Provide the (x, y) coordinate of the cell's center where the given text is located.  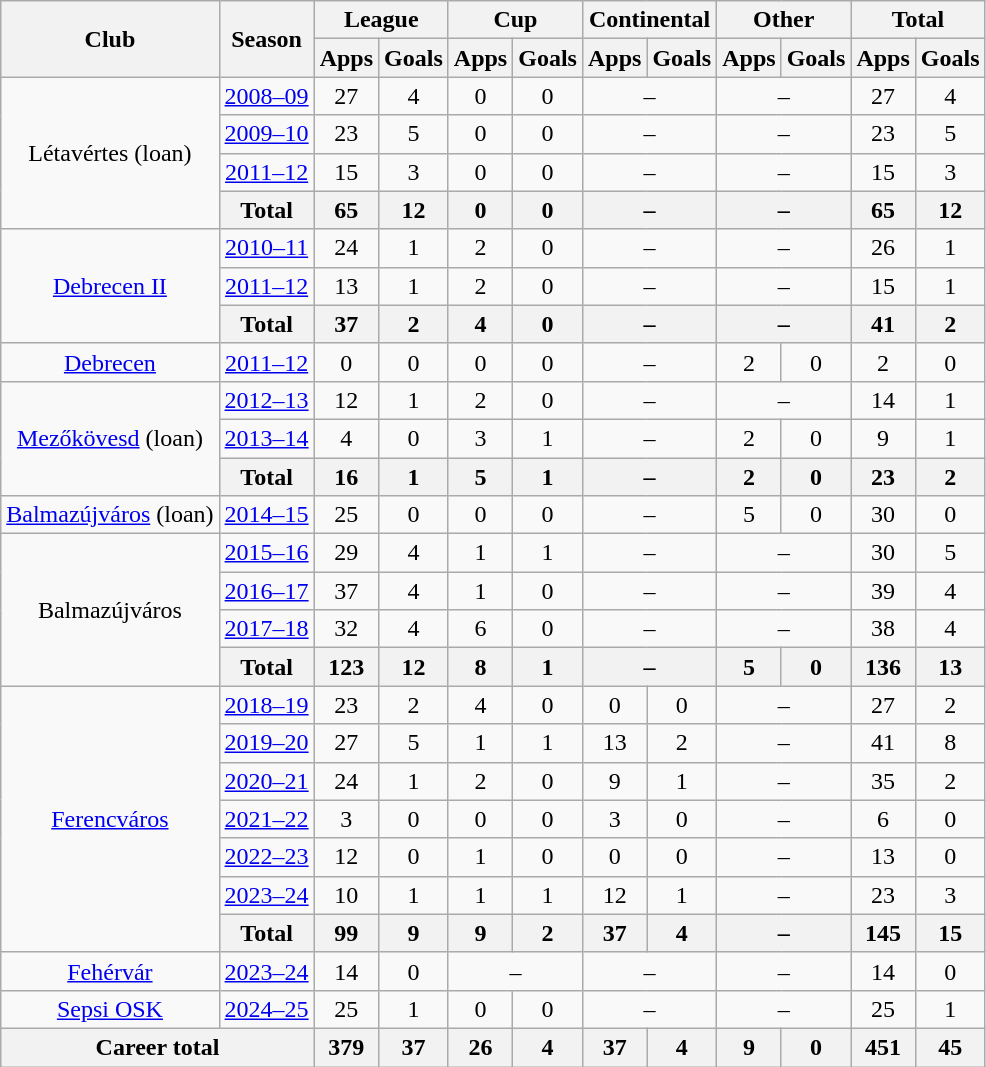
2013–14 (266, 438)
Ferencváros (110, 819)
2020–21 (266, 781)
2019–20 (266, 743)
379 (346, 1047)
2018–19 (266, 705)
2014–15 (266, 515)
2015–16 (266, 553)
Debrecen (110, 362)
Létavértes (loan) (110, 153)
2016–17 (266, 591)
Other (784, 20)
Cup (515, 20)
38 (883, 629)
Season (266, 39)
136 (883, 667)
2009–10 (266, 134)
99 (346, 933)
Sepsi OSK (110, 1009)
Continental (649, 20)
35 (883, 781)
2010–11 (266, 248)
123 (346, 667)
2012–13 (266, 400)
Debrecen II (110, 286)
10 (346, 895)
29 (346, 553)
16 (346, 477)
Balmazújváros (loan) (110, 515)
32 (346, 629)
451 (883, 1047)
Club (110, 39)
Career total (158, 1047)
Balmazújváros (110, 610)
League (381, 20)
2022–23 (266, 857)
2021–22 (266, 819)
45 (950, 1047)
39 (883, 591)
2017–18 (266, 629)
Mezőkövesd (loan) (110, 438)
2008–09 (266, 96)
Fehérvár (110, 971)
2024–25 (266, 1009)
145 (883, 933)
